Capture the cell that displays the provided text and extract its (X, Y) central coordinate. 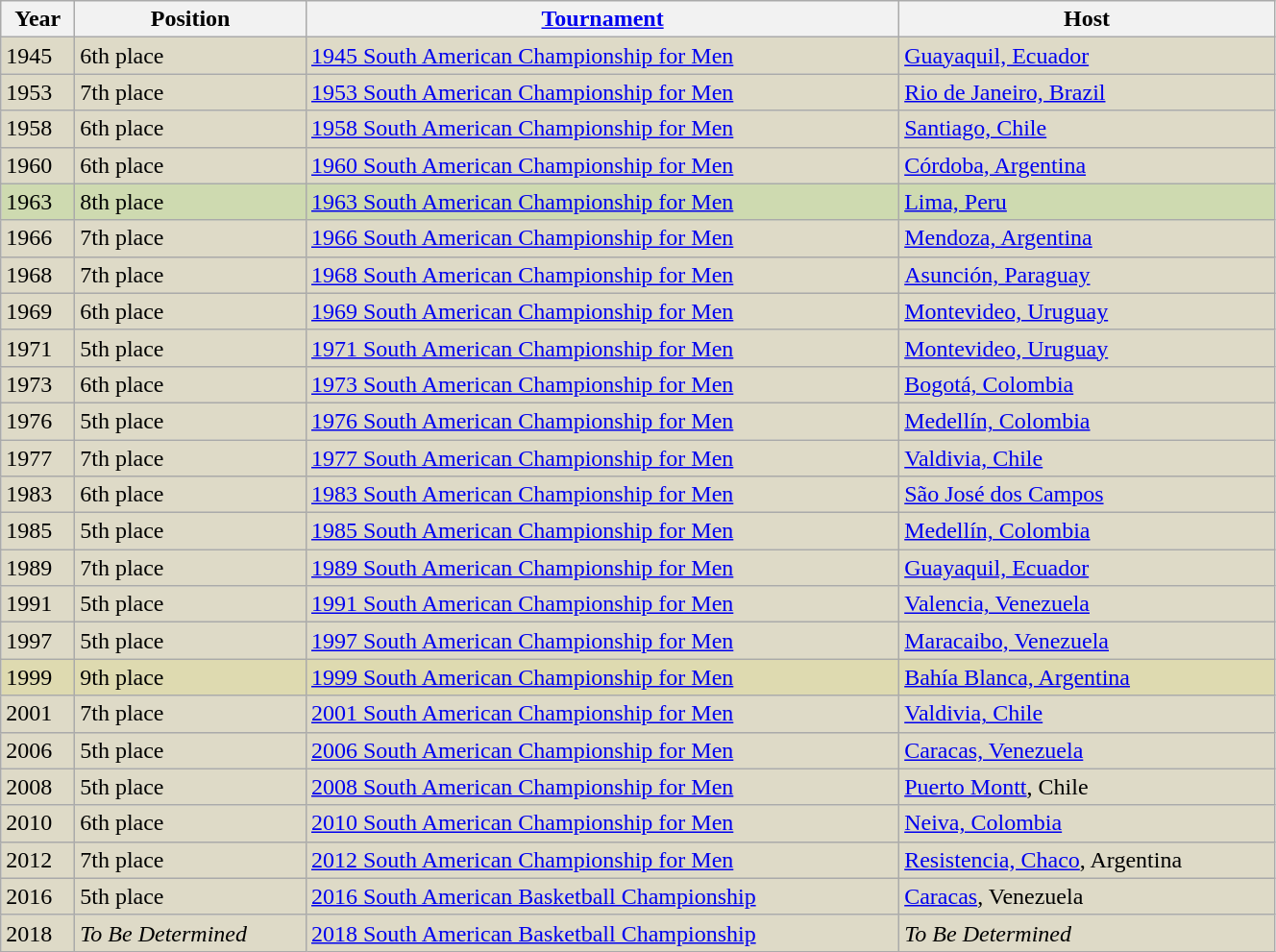
Asunción, Paraguay (1088, 275)
1985 (38, 531)
Rio de Janeiro, Brazil (1088, 92)
Bahía Blanca, Argentina (1088, 677)
2018 South American Basketball Championship (601, 933)
2006 South American Championship for Men (601, 750)
Bogotá, Colombia (1088, 384)
2008 (38, 787)
1991 (38, 604)
1997 South American Championship for Men (601, 641)
1989 (38, 568)
Mendoza, Argentina (1088, 238)
2006 (38, 750)
1983 South American Championship for Men (601, 495)
2012 (38, 860)
São José dos Campos (1088, 495)
1960 South American Championship for Men (601, 165)
Year (38, 19)
Resistencia, Chaco, Argentina (1088, 860)
Maracaibo, Venezuela (1088, 641)
1999 South American Championship for Men (601, 677)
1953 (38, 92)
1977 (38, 458)
2010 South American Championship for Men (601, 823)
8th place (190, 202)
Host (1088, 19)
1968 (38, 275)
1989 South American Championship for Men (601, 568)
1973 South American Championship for Men (601, 384)
Neiva, Colombia (1088, 823)
1958 (38, 129)
2001 South American Championship for Men (601, 714)
1969 (38, 311)
2018 (38, 933)
1969 South American Championship for Men (601, 311)
1966 South American Championship for Men (601, 238)
Tournament (601, 19)
1976 (38, 421)
Position (190, 19)
2008 South American Championship for Men (601, 787)
1973 (38, 384)
1985 South American Championship for Men (601, 531)
Lima, Peru (1088, 202)
9th place (190, 677)
1983 (38, 495)
2016 South American Basketball Championship (601, 896)
2010 (38, 823)
1958 South American Championship for Men (601, 129)
Córdoba, Argentina (1088, 165)
1953 South American Championship for Men (601, 92)
1997 (38, 641)
2016 (38, 896)
1945 (38, 56)
1991 South American Championship for Men (601, 604)
1960 (38, 165)
Santiago, Chile (1088, 129)
Puerto Montt, Chile (1088, 787)
1945 South American Championship for Men (601, 56)
1977 South American Championship for Men (601, 458)
1966 (38, 238)
1968 South American Championship for Men (601, 275)
1971 South American Championship for Men (601, 348)
1971 (38, 348)
1963 South American Championship for Men (601, 202)
2001 (38, 714)
2012 South American Championship for Men (601, 860)
1999 (38, 677)
1963 (38, 202)
1976 South American Championship for Men (601, 421)
Valencia, Venezuela (1088, 604)
